Capture the cell that displays the provided text and extract its [x, y] central coordinate. 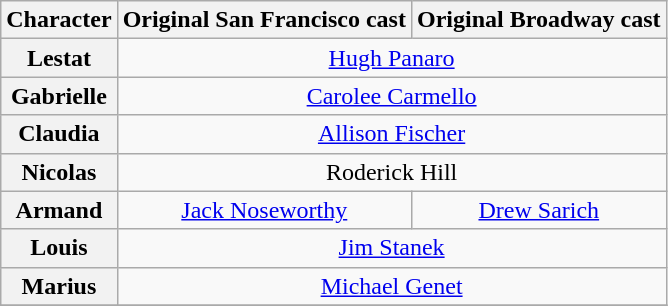
Jack Noseworthy [264, 210]
Drew Sarich [538, 210]
Carolee Carmello [392, 96]
Original San Francisco cast [264, 20]
Armand [59, 210]
Louis [59, 248]
Marius [59, 286]
Gabrielle [59, 96]
Lestat [59, 58]
Character [59, 20]
Allison Fischer [392, 134]
Original Broadway cast [538, 20]
Michael Genet [392, 286]
Nicolas [59, 172]
Claudia [59, 134]
Hugh Panaro [392, 58]
Roderick Hill [392, 172]
Jim Stanek [392, 248]
